Search for the cell housing the specified text and yield its [X, Y] center coordinate. 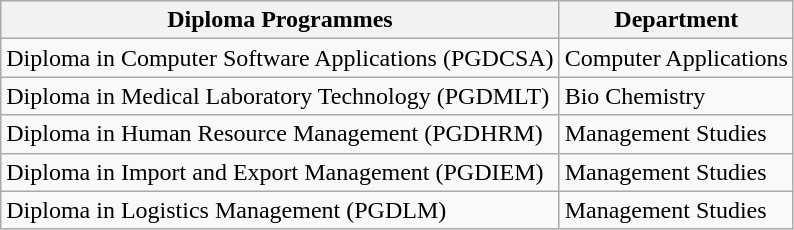
Diploma in Computer Software Applications (PGDCSA) [280, 58]
Bio Chemistry [676, 96]
Diploma Programmes [280, 20]
Diploma in Import and Export Management (PGDIEM) [280, 172]
Diploma in Medical Laboratory Technology (PGDMLT) [280, 96]
Diploma in Human Resource Management (PGDHRM) [280, 134]
Department [676, 20]
Computer Applications [676, 58]
Diploma in Logistics Management (PGDLM) [280, 210]
